Identify which cell holds the provided text, then report its [x, y] central coordinate. 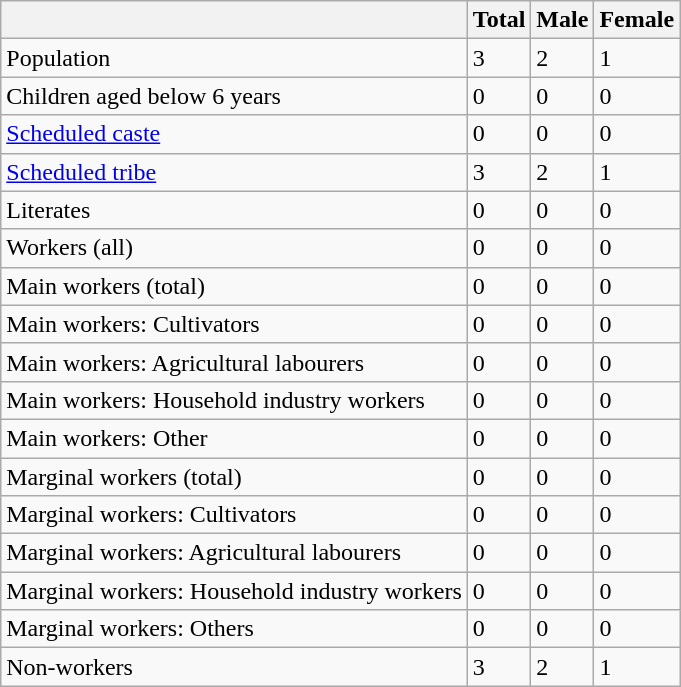
Scheduled tribe [234, 172]
Population [234, 58]
Workers (all) [234, 248]
Literates [234, 210]
Main workers: Agricultural labourers [234, 362]
Main workers: Household industry workers [234, 400]
Marginal workers: Household industry workers [234, 591]
Main workers: Cultivators [234, 324]
Children aged below 6 years [234, 96]
Female [637, 20]
Main workers: Other [234, 438]
Non-workers [234, 667]
Main workers (total) [234, 286]
Marginal workers: Agricultural labourers [234, 553]
Scheduled caste [234, 134]
Marginal workers (total) [234, 477]
Marginal workers: Others [234, 629]
Male [562, 20]
Marginal workers: Cultivators [234, 515]
Total [499, 20]
